Find where the given text appears and provide that cell's center as [x, y] coordinate. 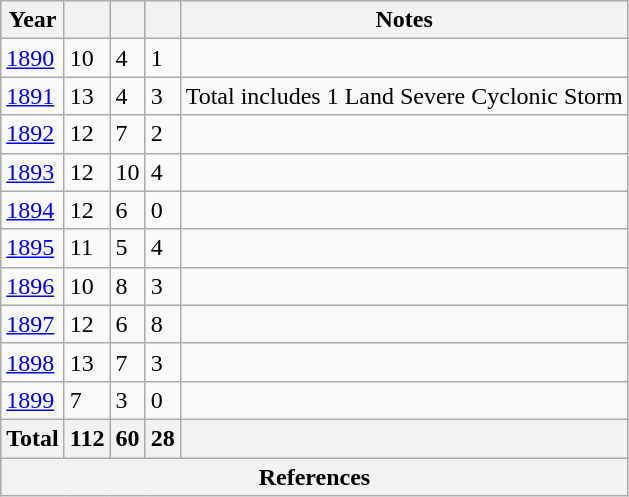
Total includes 1 Land Severe Cyclonic Storm [404, 96]
1892 [33, 134]
1896 [33, 286]
1891 [33, 96]
28 [162, 438]
2 [162, 134]
1890 [33, 58]
60 [128, 438]
5 [128, 248]
1 [162, 58]
Total [33, 438]
1898 [33, 362]
Year [33, 20]
1895 [33, 248]
1897 [33, 324]
1899 [33, 400]
1894 [33, 210]
Notes [404, 20]
1893 [33, 172]
112 [87, 438]
References [314, 477]
11 [87, 248]
